Provide the [x, y] coordinate of the cell's center where the given text is located.  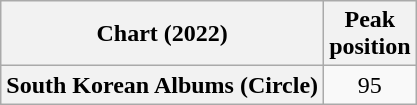
Chart (2022) [162, 34]
95 [370, 85]
South Korean Albums (Circle) [162, 85]
Peakposition [370, 34]
